Pinpoint the cell where the given text exists, returning its [X, Y] midpoint coordinate. 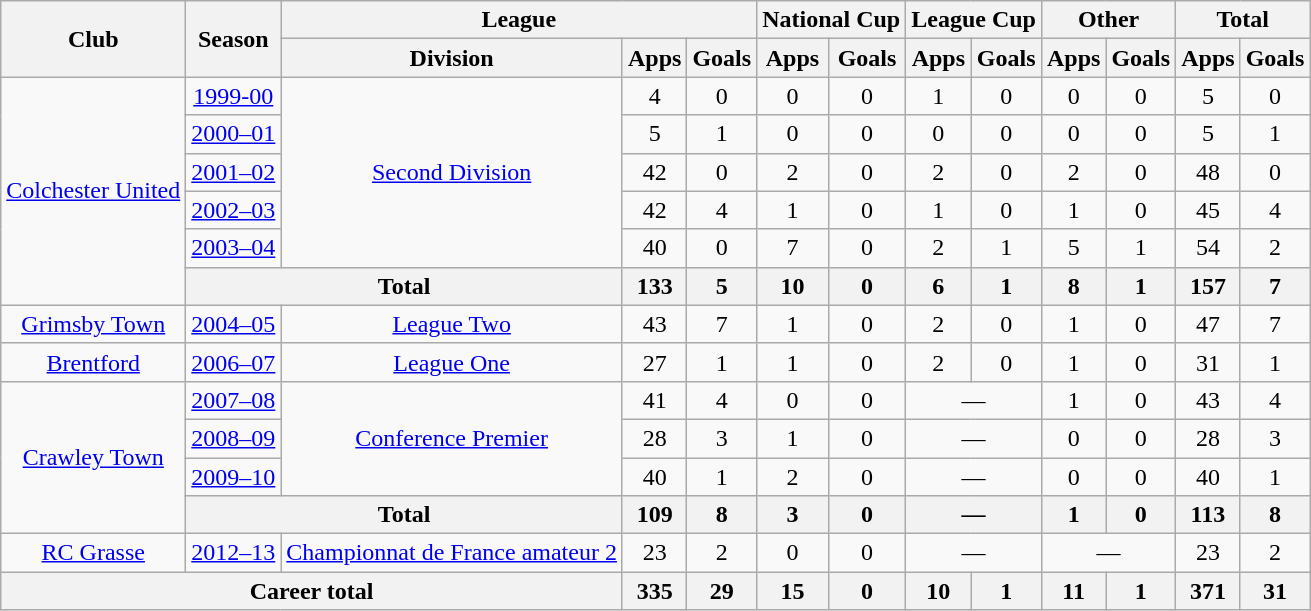
2000–01 [234, 134]
371 [1208, 591]
Brentford [94, 362]
27 [654, 362]
29 [722, 591]
2006–07 [234, 362]
2009–10 [234, 477]
109 [654, 515]
2007–08 [234, 400]
2004–05 [234, 324]
45 [1208, 210]
Club [94, 39]
Other [1108, 20]
2008–09 [234, 438]
League Two [452, 324]
National Cup [832, 20]
11 [1073, 591]
Second Division [452, 172]
RC Grasse [94, 553]
Division [452, 58]
League One [452, 362]
1999-00 [234, 96]
2001–02 [234, 172]
133 [654, 286]
157 [1208, 286]
Crawley Town [94, 457]
47 [1208, 324]
Season [234, 39]
335 [654, 591]
Championnat de France amateur 2 [452, 553]
2002–03 [234, 210]
Colchester United [94, 191]
Conference Premier [452, 438]
2012–13 [234, 553]
15 [793, 591]
41 [654, 400]
League [519, 20]
Grimsby Town [94, 324]
48 [1208, 172]
113 [1208, 515]
54 [1208, 248]
Career total [312, 591]
League Cup [974, 20]
2003–04 [234, 248]
6 [938, 286]
